Detect which cell encompasses the target text, then output its (X, Y) center coordinate. 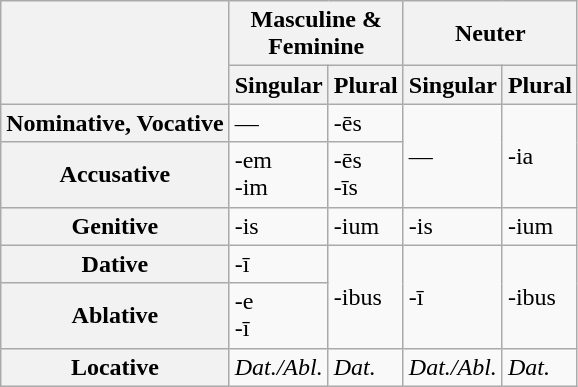
Genitive (115, 226)
-em-im (278, 174)
-ia (540, 156)
Nominative, Vocative (115, 123)
Dative (115, 264)
Masculine &Feminine (316, 34)
-e-ī (278, 316)
-ēs-īs (366, 174)
Accusative (115, 174)
Locative (115, 367)
Neuter (490, 34)
Ablative (115, 316)
-ēs (366, 123)
